Identify which cell holds the provided text, then report its (x, y) central coordinate. 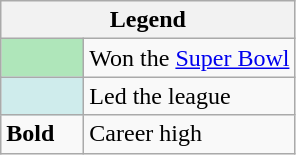
Bold (42, 134)
Legend (148, 20)
Won the Super Bowl (190, 58)
Career high (190, 134)
Led the league (190, 96)
